Find where the given text appears and provide that cell's center as [X, Y] coordinate. 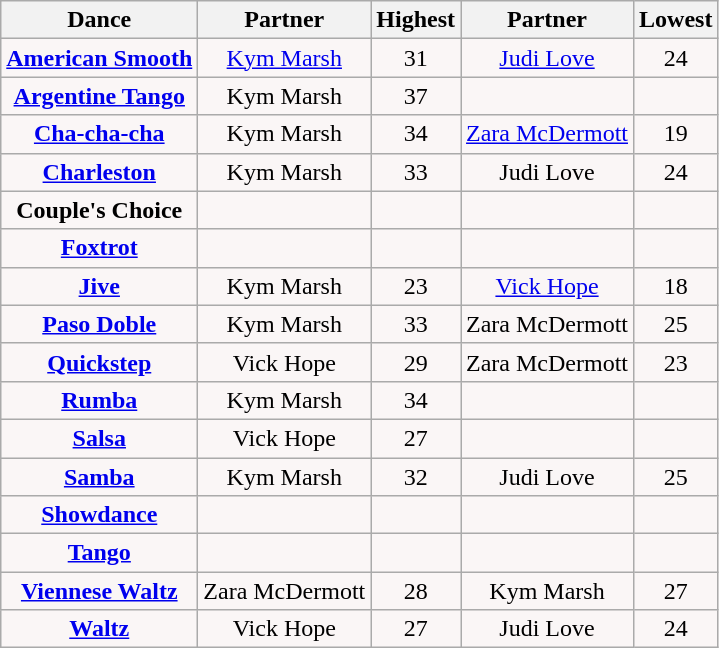
29 [416, 362]
Viennese Waltz [100, 591]
Showdance [100, 515]
28 [416, 591]
Dance [100, 20]
31 [416, 58]
American Smooth [100, 58]
Couple's Choice [100, 210]
Tango [100, 553]
Foxtrot [100, 248]
Cha-cha-cha [100, 134]
Jive [100, 286]
Paso Doble [100, 324]
19 [676, 134]
32 [416, 477]
Rumba [100, 400]
Waltz [100, 629]
18 [676, 286]
Quickstep [100, 362]
Highest [416, 20]
37 [416, 96]
Argentine Tango [100, 96]
Samba [100, 477]
Lowest [676, 20]
Charleston [100, 172]
Salsa [100, 438]
